Determine the [x, y] coordinate at the center of the cell enclosing the given text.  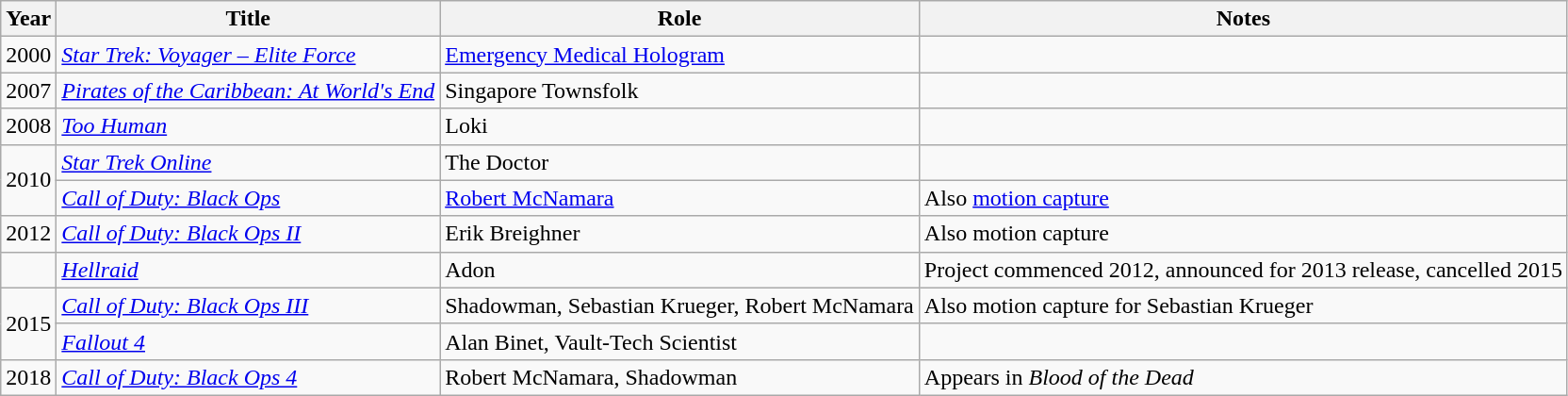
Title [249, 19]
Role [680, 19]
The Doctor [680, 162]
Star Trek Online [249, 162]
Hellraid [249, 270]
Too Human [249, 126]
Pirates of the Caribbean: At World's End [249, 91]
Call of Duty: Black Ops [249, 198]
Shadowman, Sebastian Krueger, Robert McNamara [680, 305]
Call of Duty: Black Ops 4 [249, 377]
Singapore Townsfolk [680, 91]
Call of Duty: Black Ops II [249, 234]
Robert McNamara, Shadowman [680, 377]
2008 [28, 126]
Adon [680, 270]
Fallout 4 [249, 341]
Erik Breighner [680, 234]
Project commenced 2012, announced for 2013 release, cancelled 2015 [1243, 270]
Notes [1243, 19]
2000 [28, 55]
Loki [680, 126]
2012 [28, 234]
Emergency Medical Hologram [680, 55]
Star Trek: Voyager – Elite Force [249, 55]
2015 [28, 323]
Robert McNamara [680, 198]
2018 [28, 377]
Appears in Blood of the Dead [1243, 377]
Alan Binet, Vault-Tech Scientist [680, 341]
Also motion capture for Sebastian Krueger [1243, 305]
2010 [28, 180]
2007 [28, 91]
Year [28, 19]
Call of Duty: Black Ops III [249, 305]
